Provide the [X, Y] coordinate of the cell's center where the given text is located.  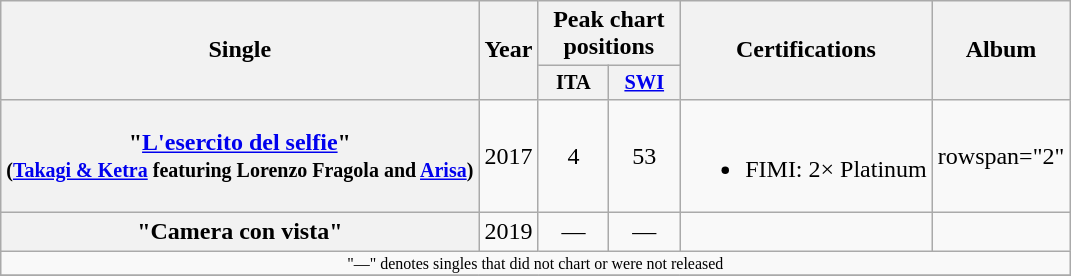
SWI [644, 83]
53 [644, 156]
4 [574, 156]
Certifications [806, 50]
2019 [508, 232]
"Camera con vista" [240, 232]
Peak chart positions [609, 34]
2017 [508, 156]
ITA [574, 83]
Single [240, 50]
Album [1001, 50]
Year [508, 50]
"L'esercito del selfie"(Takagi & Ketra featuring Lorenzo Fragola and Arisa) [240, 156]
rowspan="2" [1001, 156]
FIMI: 2× Platinum [806, 156]
"—" denotes singles that did not chart or were not released [536, 263]
